Extract the [x, y] coordinate from the center of the cell holding the provided text.  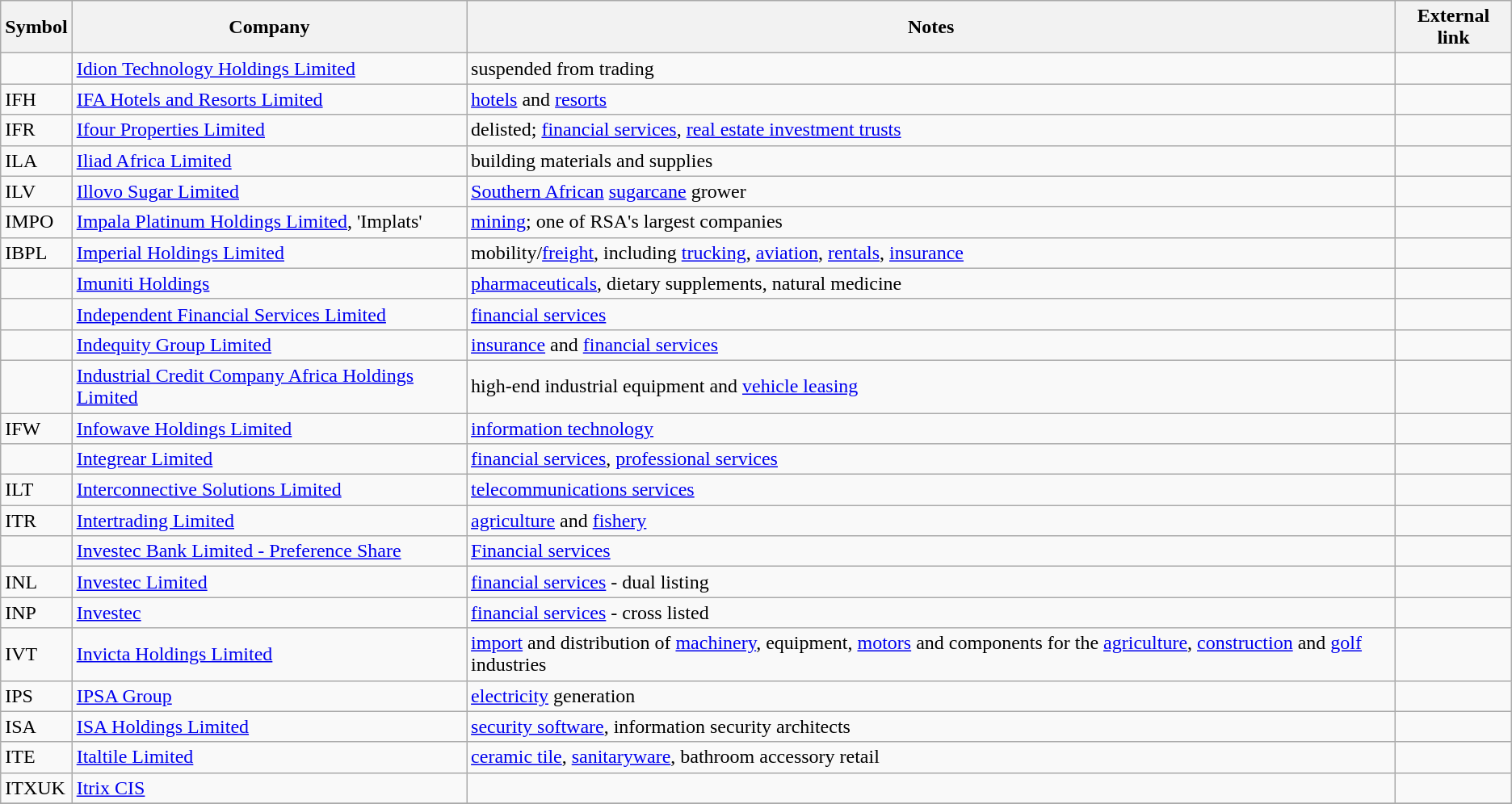
Illovo Sugar Limited [269, 191]
Iliad Africa Limited [269, 161]
Indequity Group Limited [269, 345]
ILA [36, 161]
information technology [931, 429]
ITR [36, 521]
Industrial Credit Company Africa Holdings Limited [269, 386]
IFW [36, 429]
ITXUK [36, 788]
Impala Platinum Holdings Limited, 'Implats' [269, 222]
Investec Limited [269, 582]
External link [1454, 27]
Company [269, 27]
IMPO [36, 222]
IFR [36, 130]
security software, information security architects [931, 727]
agriculture and fishery [931, 521]
mobility/freight, including trucking, aviation, rentals, insurance [931, 253]
Investec [269, 613]
ISA [36, 727]
Invicta Holdings Limited [269, 654]
ceramic tile, sanitaryware, bathroom accessory retail [931, 757]
financial services, professional services [931, 459]
Infowave Holdings Limited [269, 429]
building materials and supplies [931, 161]
import and distribution of machinery, equipment, motors and components for the agriculture, construction and golf industries [931, 654]
IVT [36, 654]
Symbol [36, 27]
Notes [931, 27]
suspended from trading [931, 69]
Itrix CIS [269, 788]
telecommunications services [931, 490]
pharmaceuticals, dietary supplements, natural medicine [931, 283]
Investec Bank Limited - Preference Share [269, 551]
ILT [36, 490]
IPS [36, 696]
Interconnective Solutions Limited [269, 490]
Independent Financial Services Limited [269, 314]
Southern African sugarcane grower [931, 191]
ISA Holdings Limited [269, 727]
high-end industrial equipment and vehicle leasing [931, 386]
IFA Hotels and Resorts Limited [269, 99]
IPSA Group [269, 696]
financial services - dual listing [931, 582]
Integrear Limited [269, 459]
Imperial Holdings Limited [269, 253]
Italtile Limited [269, 757]
Imuniti Holdings [269, 283]
Financial services [931, 551]
insurance and financial services [931, 345]
Idion Technology Holdings Limited [269, 69]
electricity generation [931, 696]
ILV [36, 191]
IBPL [36, 253]
Ifour Properties Limited [269, 130]
INL [36, 582]
mining; one of RSA's largest companies [931, 222]
IFH [36, 99]
INP [36, 613]
financial services - cross listed [931, 613]
ITE [36, 757]
Intertrading Limited [269, 521]
financial services [931, 314]
delisted; financial services, real estate investment trusts [931, 130]
hotels and resorts [931, 99]
